From the cell containing the given text, extract its center point as [X, Y] coordinate. 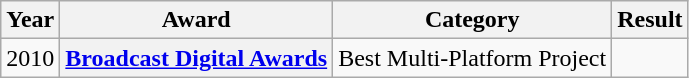
Broadcast Digital Awards [196, 58]
2010 [30, 58]
Result [650, 20]
Year [30, 20]
Category [472, 20]
Best Multi-Platform Project [472, 58]
Award [196, 20]
